Provide the (X, Y) coordinate of the cell's center where the given text is located.  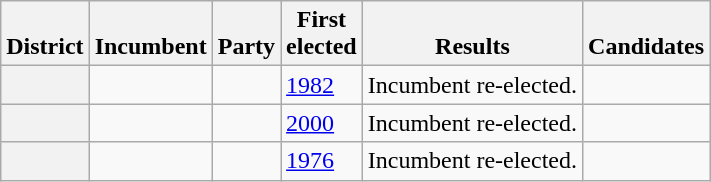
Results (472, 34)
Incumbent (150, 34)
Candidates (646, 34)
1976 (322, 161)
1982 (322, 85)
2000 (322, 123)
Party (246, 34)
Firstelected (322, 34)
District (45, 34)
